Determine the [X, Y] coordinate at the center of the cell enclosing the given text.  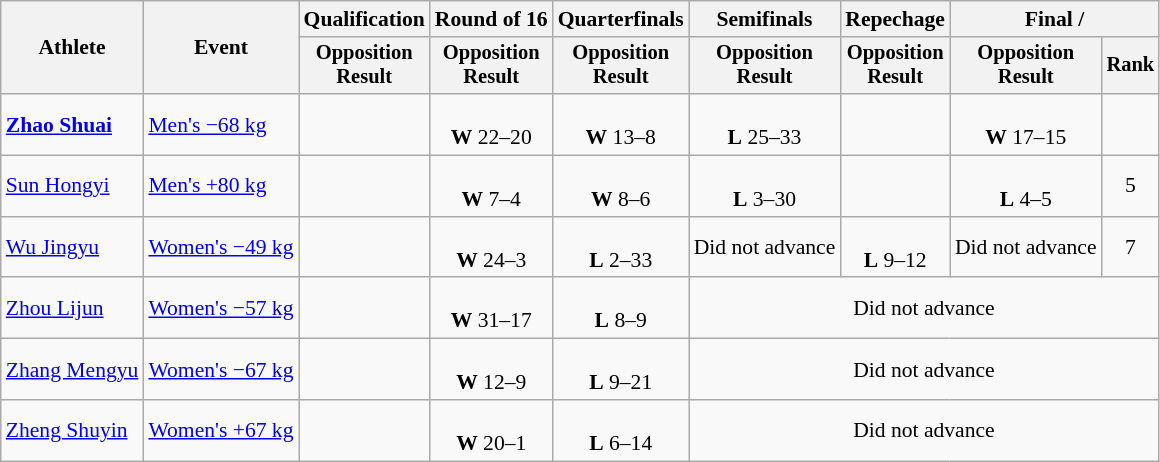
Men's +80 kg [220, 186]
Zhao Shuai [72, 124]
W 24–3 [492, 248]
L 25–33 [765, 124]
W 8–6 [621, 186]
L 4–5 [1026, 186]
Round of 16 [492, 19]
Quarterfinals [621, 19]
Women's −67 kg [220, 370]
7 [1131, 248]
Zhang Mengyu [72, 370]
Zheng Shuyin [72, 430]
Athlete [72, 48]
Wu Jingyu [72, 248]
Final / [1054, 19]
Men's −68 kg [220, 124]
W 22–20 [492, 124]
W 31–17 [492, 308]
Women's +67 kg [220, 430]
W 12–9 [492, 370]
Rank [1131, 66]
Women's −49 kg [220, 248]
L 8–9 [621, 308]
W 13–8 [621, 124]
W 17–15 [1026, 124]
W 7–4 [492, 186]
Repechage [895, 19]
L 3–30 [765, 186]
L 6–14 [621, 430]
Event [220, 48]
L 2–33 [621, 248]
Zhou Lijun [72, 308]
Sun Hongyi [72, 186]
Qualification [364, 19]
Semifinals [765, 19]
Women's −57 kg [220, 308]
L 9–12 [895, 248]
L 9–21 [621, 370]
W 20–1 [492, 430]
5 [1131, 186]
